From the cell containing the given text, extract its center point as (x, y) coordinate. 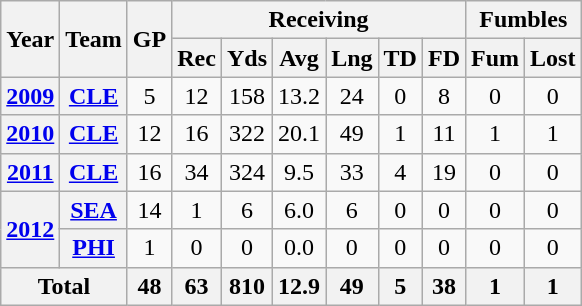
38 (444, 286)
Fumbles (522, 20)
4 (400, 172)
TD (400, 58)
SEA (94, 210)
14 (149, 210)
48 (149, 286)
324 (246, 172)
FD (444, 58)
13.2 (300, 96)
GP (149, 39)
Lost (553, 58)
PHI (94, 248)
322 (246, 134)
Avg (300, 58)
158 (246, 96)
12.9 (300, 286)
24 (352, 96)
Year (30, 39)
11 (444, 134)
6.0 (300, 210)
2012 (30, 229)
9.5 (300, 172)
0.0 (300, 248)
810 (246, 286)
Yds (246, 58)
Team (94, 39)
8 (444, 96)
Total (64, 286)
2011 (30, 172)
Fum (494, 58)
2010 (30, 134)
Lng (352, 58)
Receiving (319, 20)
20.1 (300, 134)
63 (197, 286)
Rec (197, 58)
19 (444, 172)
33 (352, 172)
2009 (30, 96)
34 (197, 172)
